Output the [X, Y] coordinate of the center of the cell containing the given text.  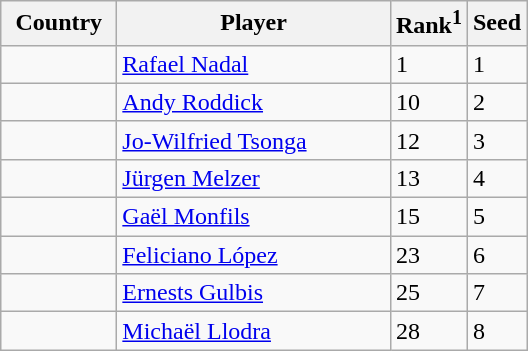
12 [428, 140]
2 [496, 102]
Player [254, 24]
10 [428, 102]
Andy Roddick [254, 102]
6 [496, 255]
Rafael Nadal [254, 64]
Feliciano López [254, 255]
5 [496, 217]
13 [428, 178]
Jo-Wilfried Tsonga [254, 140]
7 [496, 293]
Seed [496, 24]
4 [496, 178]
25 [428, 293]
Gaël Monfils [254, 217]
28 [428, 331]
8 [496, 331]
15 [428, 217]
Michaël Llodra [254, 331]
3 [496, 140]
Country [59, 24]
Jürgen Melzer [254, 178]
Ernests Gulbis [254, 293]
23 [428, 255]
Rank1 [428, 24]
